Provide the [X, Y] coordinate of the cell's center where the given text is located.  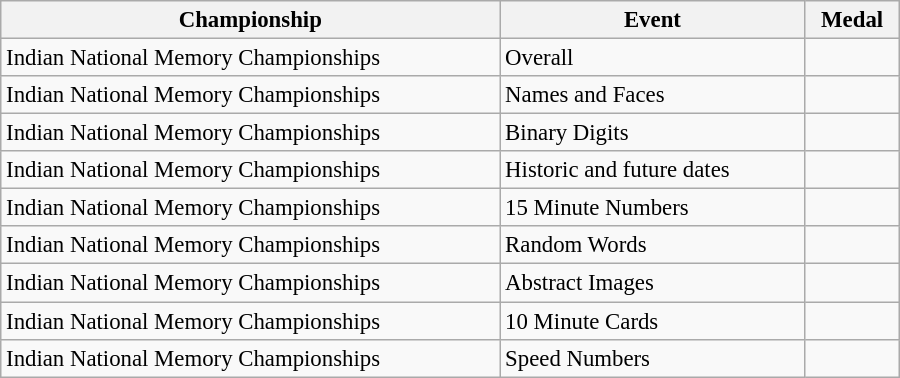
Championship [250, 20]
Names and Faces [652, 95]
Historic and future dates [652, 170]
Overall [652, 58]
Abstract Images [652, 283]
Event [652, 20]
Medal [852, 20]
10 Minute Cards [652, 321]
15 Minute Numbers [652, 208]
Speed Numbers [652, 358]
Random Words [652, 245]
Binary Digits [652, 133]
